Detect which cell encompasses the target text, then output its [x, y] center coordinate. 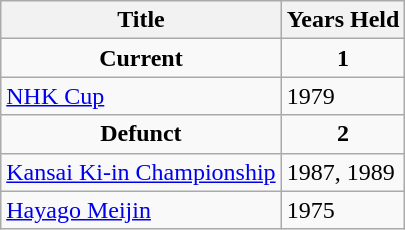
NHK Cup [141, 96]
Current [141, 58]
Hayago Meijin [141, 210]
Kansai Ki-in Championship [141, 172]
1979 [343, 96]
1987, 1989 [343, 172]
Title [141, 20]
1975 [343, 210]
Years Held [343, 20]
2 [343, 134]
Defunct [141, 134]
1 [343, 58]
